Locate the cell with the specified text and output its [x, y] center coordinate. 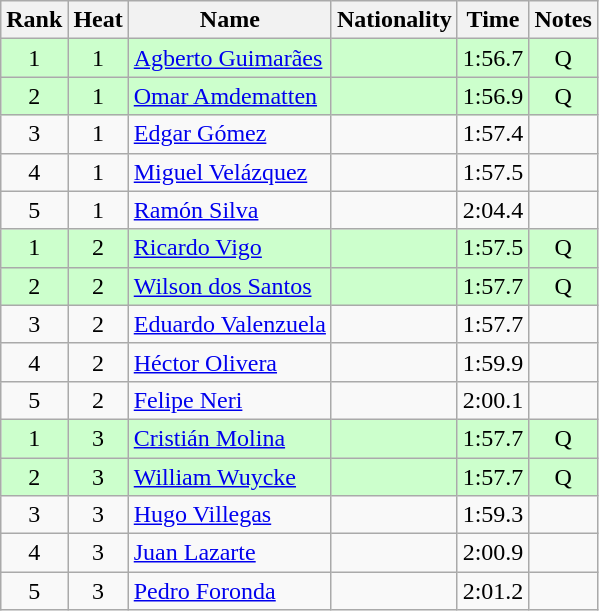
William Wuycke [230, 477]
Omar Amdematten [230, 96]
Ricardo Vigo [230, 248]
1:56.9 [493, 96]
Eduardo Valenzuela [230, 324]
1:59.3 [493, 515]
Felipe Neri [230, 400]
2:00.1 [493, 400]
Miguel Velázquez [230, 172]
2:04.4 [493, 210]
Name [230, 20]
Hugo Villegas [230, 515]
Wilson dos Santos [230, 286]
Pedro Foronda [230, 591]
2:01.2 [493, 591]
1:57.4 [493, 134]
1:56.7 [493, 58]
Notes [563, 20]
Juan Lazarte [230, 553]
1:59.9 [493, 362]
Edgar Gómez [230, 134]
Rank [34, 20]
Time [493, 20]
2:00.9 [493, 553]
Agberto Guimarães [230, 58]
Nationality [394, 20]
Heat [98, 20]
Cristián Molina [230, 438]
Héctor Olivera [230, 362]
Ramón Silva [230, 210]
